Return [x, y] of the center of cell containing provided text 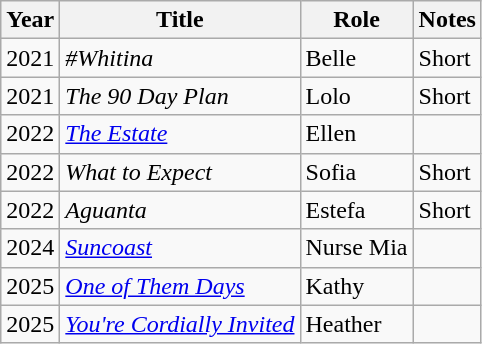
Kathy [356, 286]
Year [30, 20]
Title [180, 20]
Aguanta [180, 210]
Nurse Mia [356, 248]
Role [356, 20]
#Whitina [180, 58]
You're Cordially Invited [180, 324]
Sofia [356, 172]
Belle [356, 58]
Suncoast [180, 248]
Ellen [356, 134]
One of Them Days [180, 286]
Estefa [356, 210]
The Estate [180, 134]
The 90 Day Plan [180, 96]
Heather [356, 324]
What to Expect [180, 172]
Lolo [356, 96]
Notes [447, 20]
2024 [30, 248]
